Search for the cell housing the specified text and yield its (x, y) center coordinate. 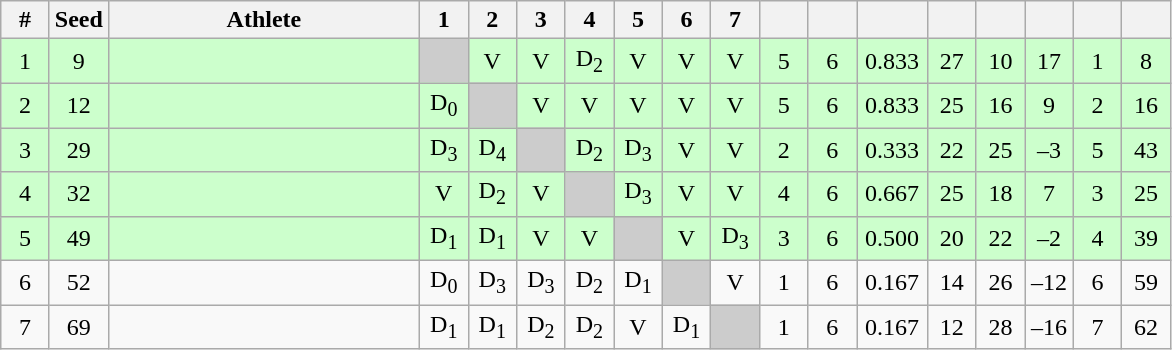
Athlete (264, 20)
29 (78, 150)
8 (1146, 61)
–12 (1050, 283)
28 (1000, 327)
–3 (1050, 150)
39 (1146, 238)
59 (1146, 283)
Seed (78, 20)
26 (1000, 283)
14 (952, 283)
32 (78, 194)
20 (952, 238)
62 (1146, 327)
43 (1146, 150)
0.667 (892, 194)
49 (78, 238)
0.500 (892, 238)
–2 (1050, 238)
17 (1050, 61)
52 (78, 283)
27 (952, 61)
0.333 (892, 150)
D4 (492, 150)
–16 (1050, 327)
18 (1000, 194)
# (26, 20)
69 (78, 327)
10 (1000, 61)
